Scan for the cell matching the given text and deliver its (X, Y) coordinate at center. 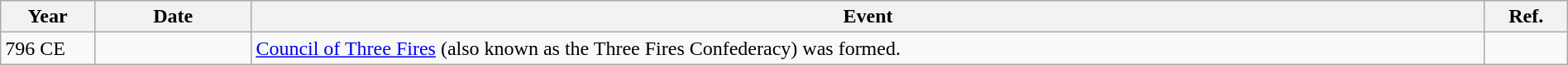
Date (172, 17)
Council of Three Fires (also known as the Three Fires Confederacy) was formed. (868, 48)
Ref. (1526, 17)
796 CE (48, 48)
Event (868, 17)
Year (48, 17)
